From the cell containing the given text, extract its center point as (X, Y) coordinate. 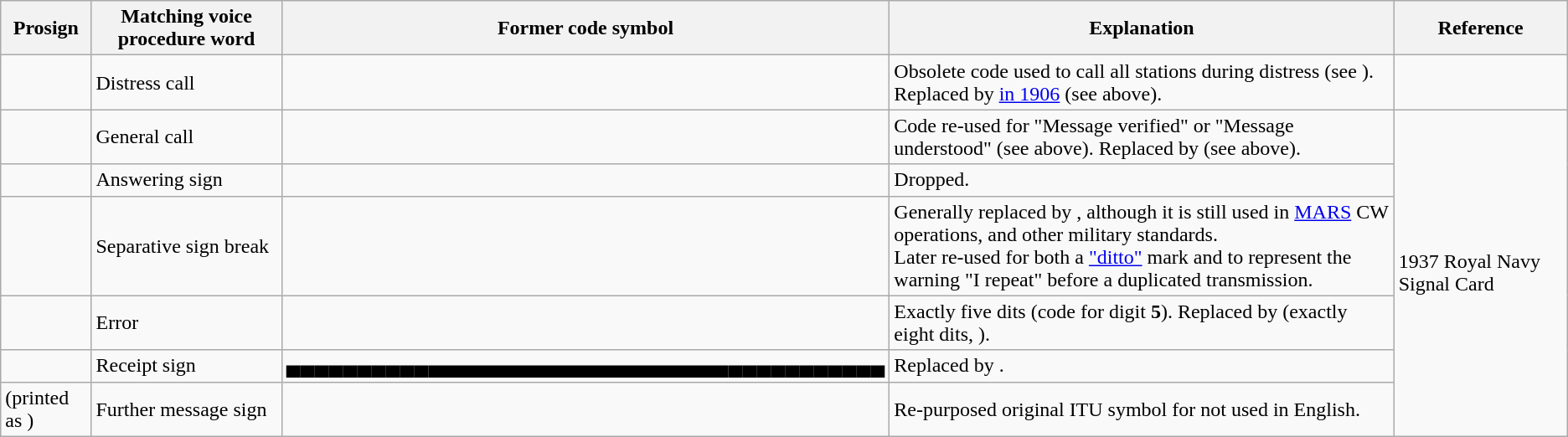
Prosign (46, 28)
Exactly five dits (code for digit 5). Replaced by (exactly eight dits, ). (1142, 323)
(printed as ) (46, 409)
Receipt sign (186, 366)
Former code symbol (585, 28)
Replaced by . (1142, 366)
Obsolete code used to call all stations during distress (see ). Replaced by in 1906 (see above). (1142, 82)
Error (186, 323)
Separative sign break (186, 246)
1937 Royal Navy Signal Card (1481, 273)
Dropped. (1142, 180)
Re-purposed original ITU symbol for not used in English. (1142, 409)
General call (186, 137)
Reference (1481, 28)
Answering sign (186, 180)
Code re-used for "Message verified" or "Message understood" (see above). Replaced by (see above). (1142, 137)
Explanation (1142, 28)
▄▄▄▄▄▄▄▄▄▄▄▄▄▄▄▄▄▄▄▄▄▄▄▄▄▄▄▄▄▄▄▄▄▄▄▄▄▄▄▄▄▄ (585, 366)
Further message sign (186, 409)
Distress call (186, 82)
Matching voice procedure word (186, 28)
